Determine the (x, y) coordinate at the center of the cell enclosing the given text.  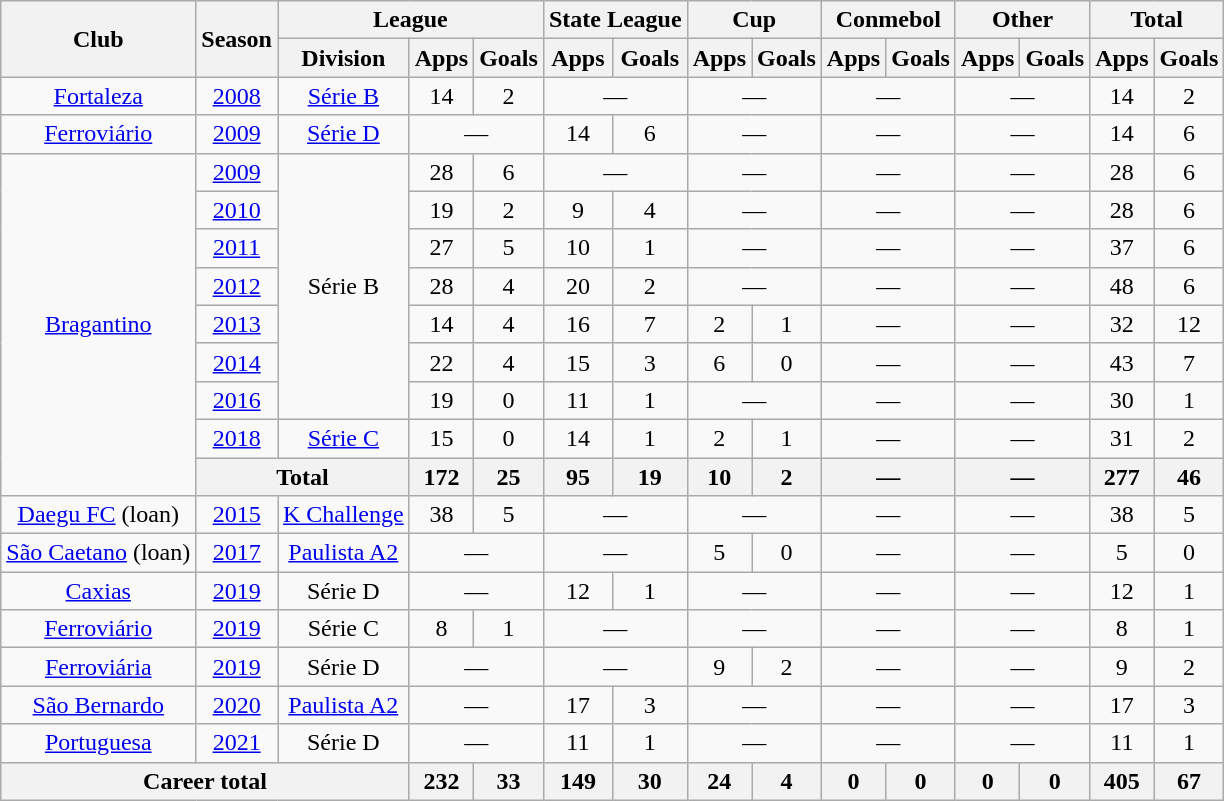
K Challenge (344, 515)
277 (1122, 477)
Division (344, 58)
Daegu FC (loan) (98, 515)
25 (509, 477)
16 (578, 324)
2015 (237, 515)
149 (578, 781)
Season (237, 39)
Cup (754, 20)
2020 (237, 705)
2014 (237, 362)
2021 (237, 743)
22 (441, 362)
24 (719, 781)
2018 (237, 438)
Caxias (98, 591)
2011 (237, 248)
32 (1122, 324)
2017 (237, 553)
95 (578, 477)
State League (615, 20)
232 (441, 781)
2016 (237, 400)
Club (98, 39)
43 (1122, 362)
Portuguesa (98, 743)
31 (1122, 438)
Conmebol (888, 20)
2013 (237, 324)
27 (441, 248)
Career total (205, 781)
League (411, 20)
Fortaleza (98, 96)
48 (1122, 286)
São Caetano (loan) (98, 553)
São Bernardo (98, 705)
2012 (237, 286)
Bragantino (98, 324)
172 (441, 477)
2008 (237, 96)
Ferroviária (98, 667)
2010 (237, 210)
33 (509, 781)
Other (1022, 20)
405 (1122, 781)
67 (1189, 781)
37 (1122, 248)
20 (578, 286)
46 (1189, 477)
